Identify which cell holds the provided text, then report its (x, y) central coordinate. 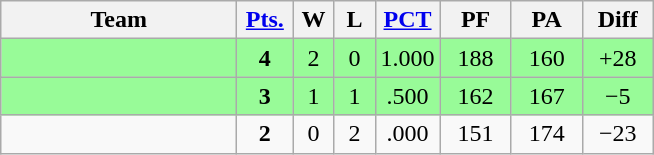
160 (546, 58)
3 (265, 96)
−5 (618, 96)
W (314, 20)
−23 (618, 134)
PCT (408, 20)
PA (546, 20)
188 (476, 58)
+28 (618, 58)
Pts. (265, 20)
1.000 (408, 58)
174 (546, 134)
Diff (618, 20)
PF (476, 20)
L (354, 20)
Team (119, 20)
167 (546, 96)
151 (476, 134)
162 (476, 96)
.500 (408, 96)
.000 (408, 134)
4 (265, 58)
